Capture the cell that displays the provided text and extract its [X, Y] central coordinate. 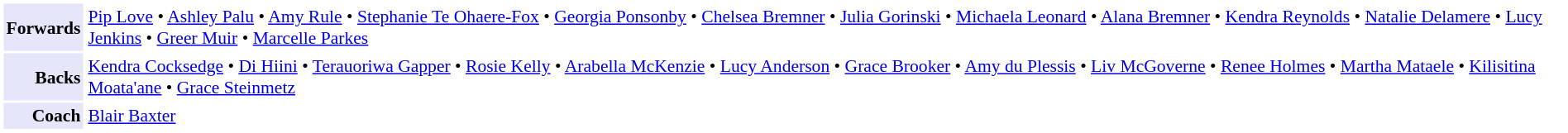
Coach [43, 116]
Backs [43, 76]
Forwards [43, 26]
Blair Baxter [825, 116]
